Find where the given text appears and provide that cell's center as (x, y) coordinate. 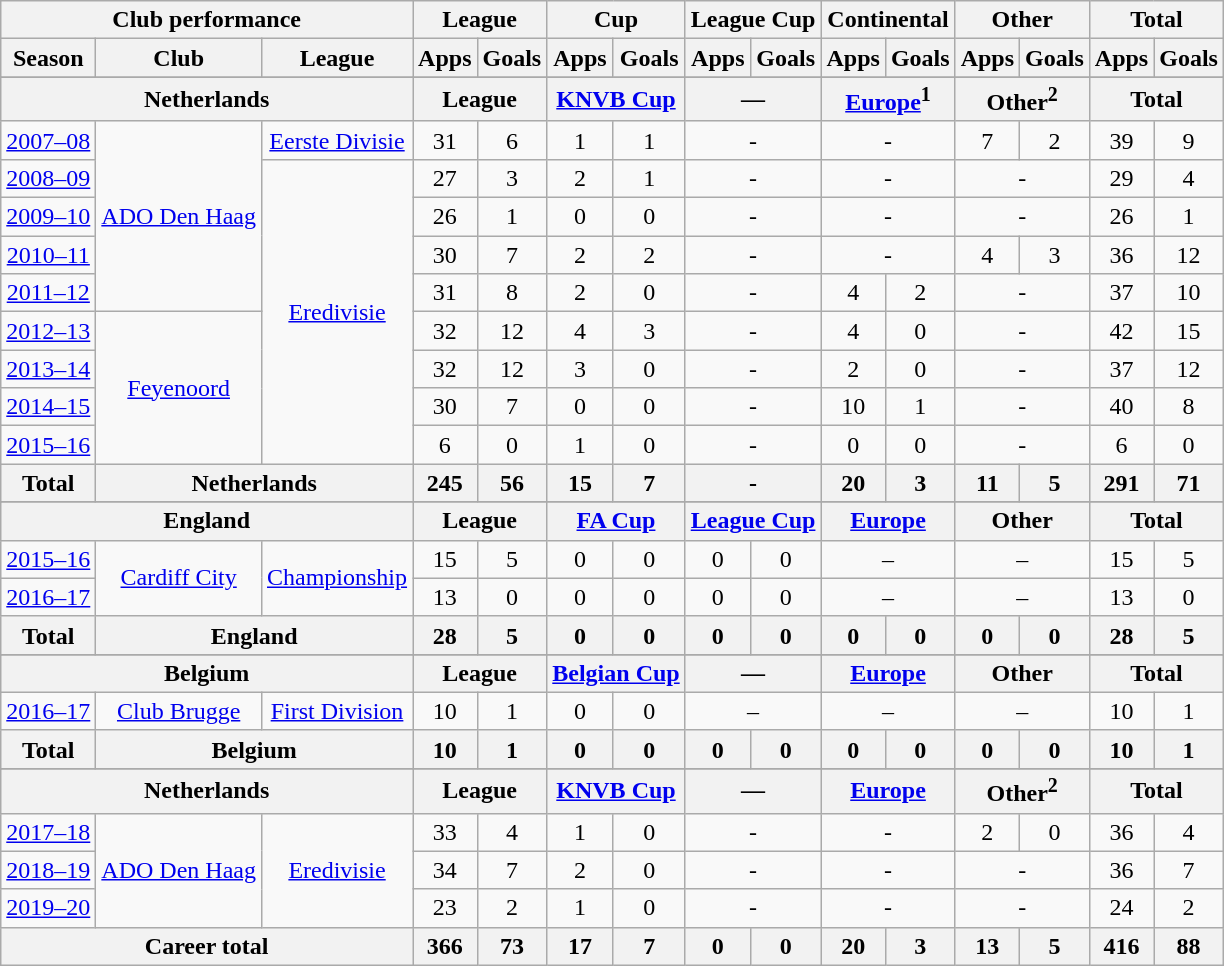
Europe1 (888, 100)
First Division (336, 711)
2008–09 (48, 178)
56 (512, 483)
2018–19 (48, 870)
2012–13 (48, 331)
2017–18 (48, 832)
Club Brugge (179, 711)
9 (1189, 140)
Belgian Cup (616, 673)
23 (445, 908)
Career total (207, 946)
Cup (616, 20)
88 (1189, 946)
2009–10 (48, 217)
27 (445, 178)
Cardiff City (179, 578)
33 (445, 832)
416 (1121, 946)
34 (445, 870)
Season (48, 58)
24 (1121, 908)
Continental (888, 20)
42 (1121, 331)
71 (1189, 483)
29 (1121, 178)
Feyenoord (179, 388)
40 (1121, 407)
2013–14 (48, 369)
17 (580, 946)
2019–20 (48, 908)
2007–08 (48, 140)
Club (179, 58)
366 (445, 946)
39 (1121, 140)
Championship (336, 578)
2010–11 (48, 255)
2014–15 (48, 407)
2011–12 (48, 293)
Eerste Divisie (336, 140)
11 (987, 483)
73 (512, 946)
FA Cup (616, 521)
Club performance (207, 20)
291 (1121, 483)
245 (445, 483)
